Output the [X, Y] coordinate of the center of the cell containing the given text.  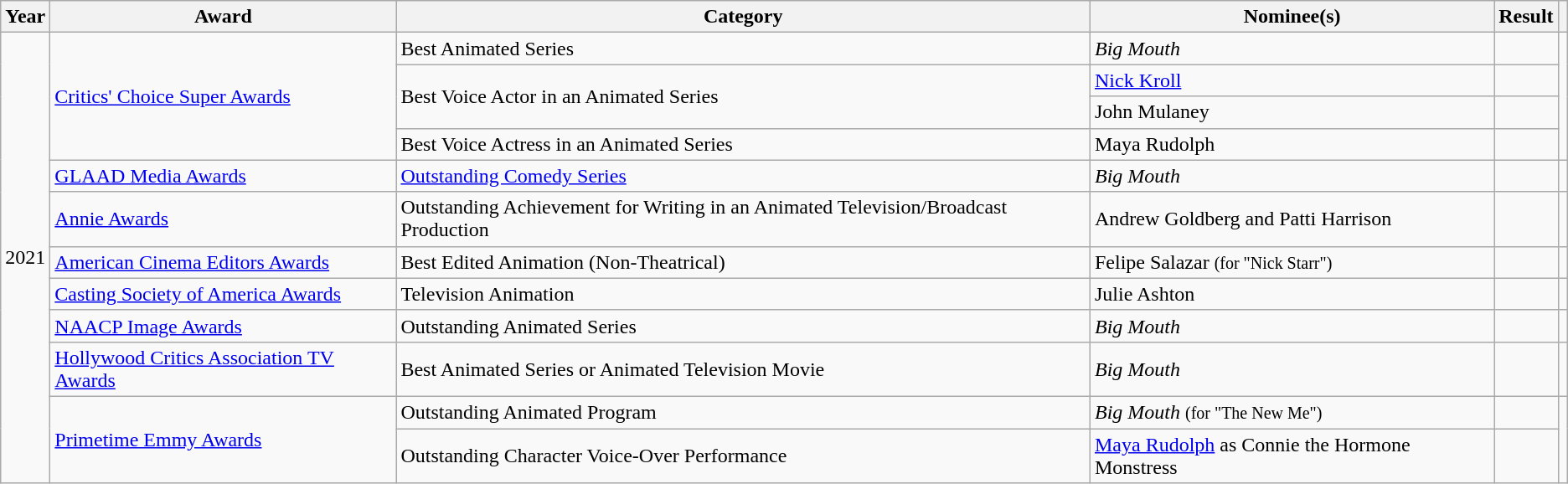
Maya Rudolph [1292, 144]
Primetime Emmy Awards [223, 439]
2021 [25, 258]
Best Edited Animation (Non-Theatrical) [744, 262]
Outstanding Achievement for Writing in an Animated Television/Broadcast Production [744, 219]
GLAAD Media Awards [223, 176]
Best Voice Actress in an Animated Series [744, 144]
Hollywood Critics Association TV Awards [223, 368]
Outstanding Character Voice-Over Performance [744, 456]
Annie Awards [223, 219]
Best Animated Series or Animated Television Movie [744, 368]
Category [744, 17]
Outstanding Animated Program [744, 412]
John Mulaney [1292, 112]
Result [1526, 17]
Best Animated Series [744, 49]
NAACP Image Awards [223, 326]
Critics' Choice Super Awards [223, 96]
Casting Society of America Awards [223, 294]
Outstanding Comedy Series [744, 176]
Big Mouth (for "The New Me") [1292, 412]
Nick Kroll [1292, 80]
Award [223, 17]
Nominee(s) [1292, 17]
Maya Rudolph as Connie the Hormone Monstress [1292, 456]
Best Voice Actor in an Animated Series [744, 96]
Television Animation [744, 294]
Felipe Salazar (for "Nick Starr") [1292, 262]
Year [25, 17]
American Cinema Editors Awards [223, 262]
Julie Ashton [1292, 294]
Andrew Goldberg and Patti Harrison [1292, 219]
Outstanding Animated Series [744, 326]
